Return the [x, y] coordinate for the center point of the cell that contains the specified text.  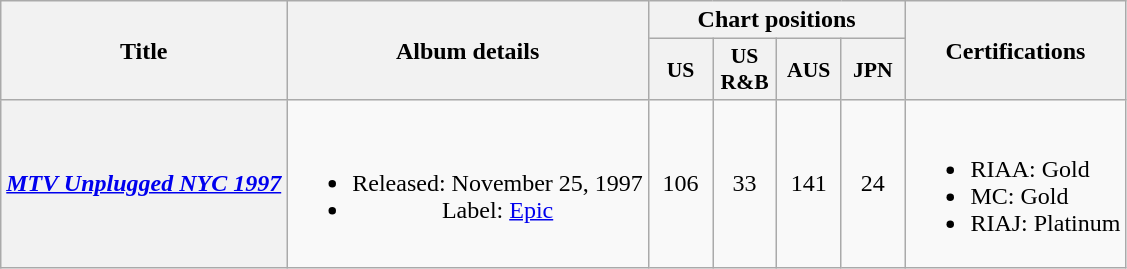
RIAA: GoldMC: GoldRIAJ: Platinum [1016, 184]
Album details [468, 50]
AUS [809, 70]
US [680, 70]
141 [809, 184]
Certifications [1016, 50]
JPN [873, 70]
Chart positions [776, 20]
US R&B [745, 70]
Released: November 25, 1997Label: Epic [468, 184]
Title [144, 50]
106 [680, 184]
33 [745, 184]
MTV Unplugged NYC 1997 [144, 184]
24 [873, 184]
